Return the (X, Y) coordinate for the center point of the cell that contains the specified text.  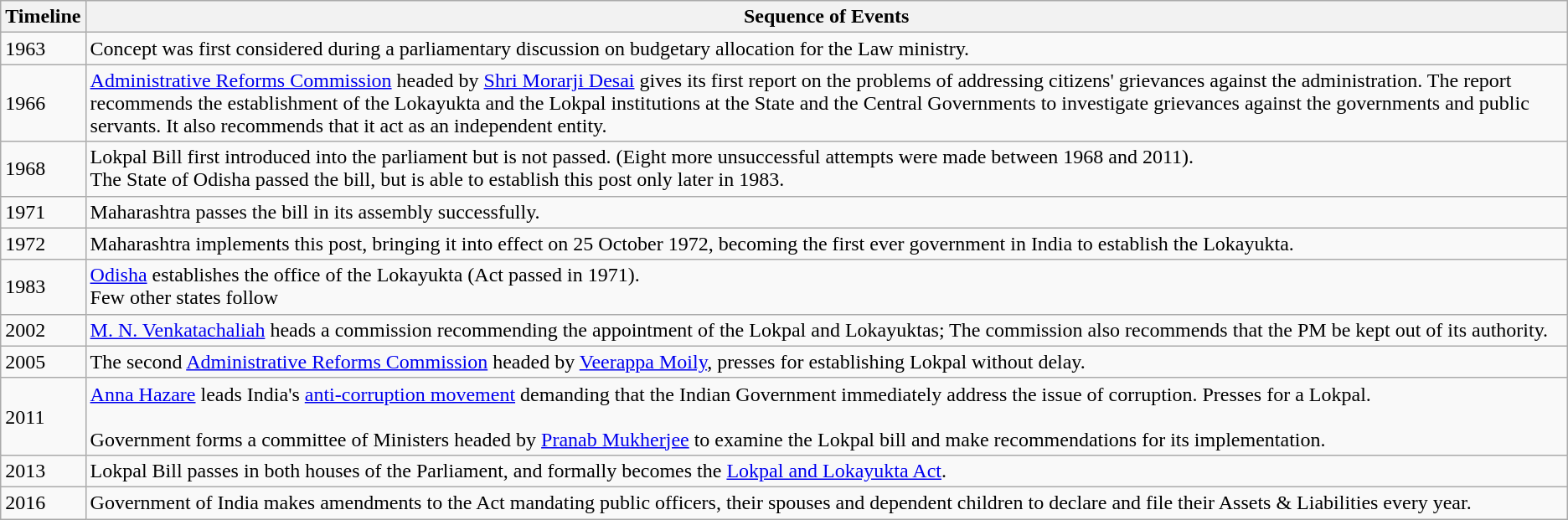
Maharashtra implements this post, bringing it into effect on 25 October 1972, becoming the first ever government in India to establish the Lokayukta. (826, 244)
1972 (44, 244)
1971 (44, 212)
2011 (44, 416)
2002 (44, 330)
Maharashtra passes the bill in its assembly successfully. (826, 212)
1963 (44, 49)
2016 (44, 502)
Odisha establishes the office of the Lokayukta (Act passed in 1971). Few other states follow (826, 286)
2013 (44, 471)
1968 (44, 169)
1983 (44, 286)
1966 (44, 103)
2005 (44, 362)
Timeline (44, 17)
Concept was first considered during a parliamentary discussion on budgetary allocation for the Law ministry. (826, 49)
Lokpal Bill passes in both houses of the Parliament, and formally becomes the Lokpal and Lokayukta Act. (826, 471)
Sequence of Events (826, 17)
The second Administrative Reforms Commission headed by Veerappa Moily, presses for establishing Lokpal without delay. (826, 362)
